Search for the cell housing the specified text and yield its (x, y) center coordinate. 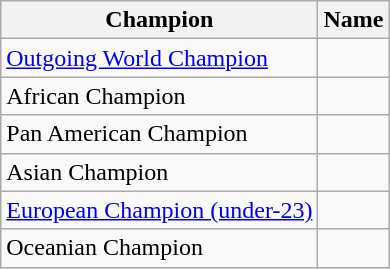
Champion (160, 20)
European Champion (under-23) (160, 210)
African Champion (160, 96)
Asian Champion (160, 172)
Oceanian Champion (160, 248)
Outgoing World Champion (160, 58)
Name (354, 20)
Pan American Champion (160, 134)
